Capture the cell that displays the provided text and extract its (x, y) central coordinate. 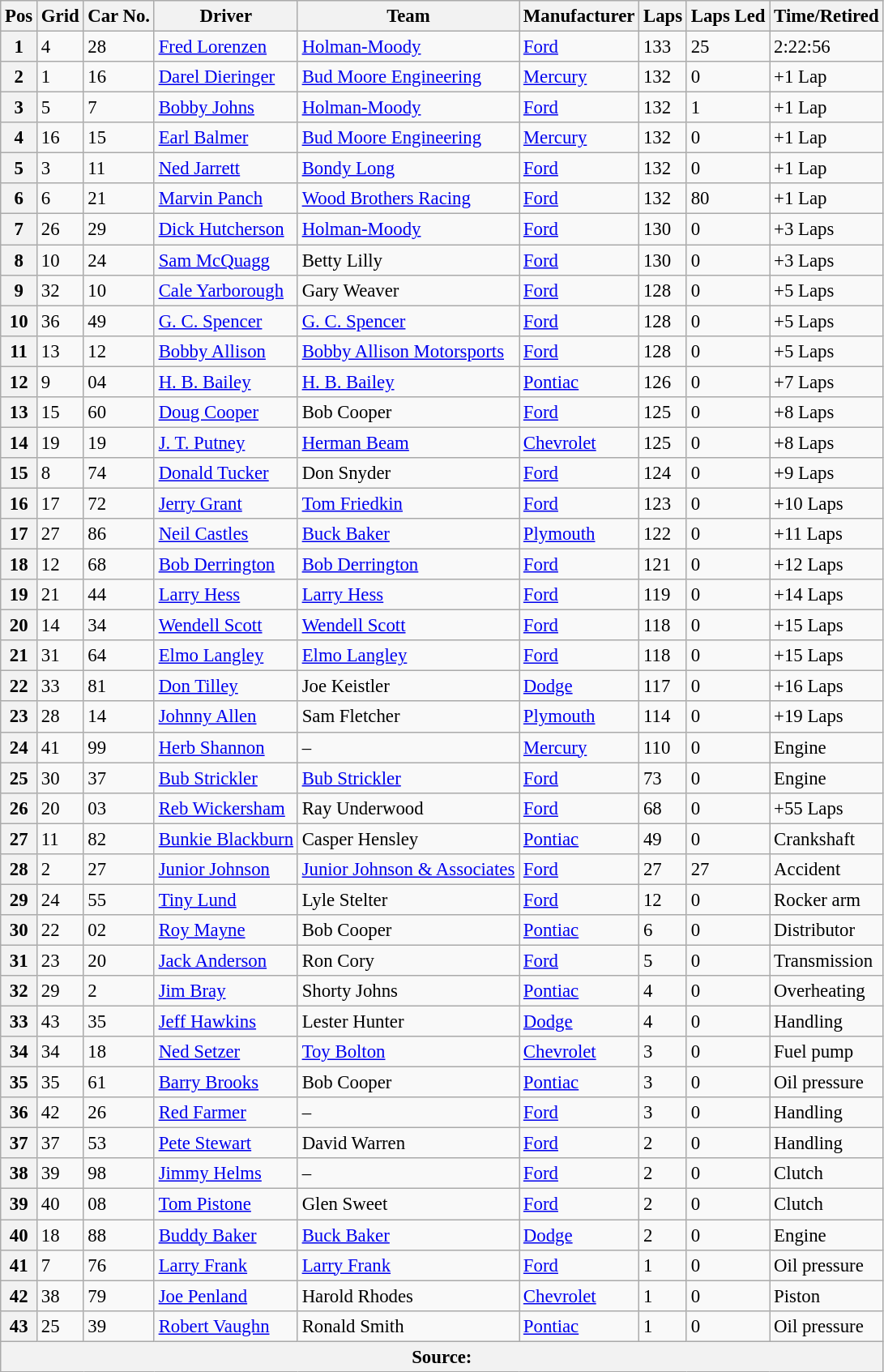
Tiny Lund (225, 900)
64 (118, 656)
44 (118, 595)
110 (663, 747)
Pete Stewart (225, 1143)
08 (118, 1204)
Jerry Grant (225, 503)
Bunkie Blackburn (225, 839)
+12 Laps (826, 565)
81 (118, 686)
72 (118, 503)
Robert Vaughn (225, 1326)
Glen Sweet (408, 1204)
61 (118, 1083)
Wood Brothers Racing (408, 199)
82 (118, 839)
Overheating (826, 991)
David Warren (408, 1143)
98 (118, 1174)
Lester Hunter (408, 1022)
Dick Hutcherson (225, 229)
02 (118, 930)
133 (663, 47)
Herman Beam (408, 442)
55 (118, 900)
Sam Fletcher (408, 717)
Buddy Baker (225, 1235)
Doug Cooper (225, 412)
Jimmy Helms (225, 1174)
Gary Weaver (408, 290)
124 (663, 473)
114 (663, 717)
Grid (60, 16)
Fuel pump (826, 1052)
Laps (663, 16)
119 (663, 595)
Sam McQuagg (225, 260)
Donald Tucker (225, 473)
Jack Anderson (225, 960)
122 (663, 534)
Ned Setzer (225, 1052)
73 (663, 778)
Bobby Allison Motorsports (408, 351)
Barry Brooks (225, 1083)
Team (408, 16)
Betty Lilly (408, 260)
+14 Laps (826, 595)
04 (118, 382)
Bobby Allison (225, 351)
Bobby Johns (225, 108)
Ronald Smith (408, 1326)
76 (118, 1265)
Tom Pistone (225, 1204)
117 (663, 686)
Pos (19, 16)
Accident (826, 870)
Reb Wickersham (225, 808)
J. T. Putney (225, 442)
Lyle Stelter (408, 900)
2:22:56 (826, 47)
Joe Keistler (408, 686)
Fred Lorenzen (225, 47)
Roy Mayne (225, 930)
Junior Johnson (225, 870)
Laps Led (728, 16)
74 (118, 473)
Bondy Long (408, 169)
Marvin Panch (225, 199)
Ned Jarrett (225, 169)
123 (663, 503)
+16 Laps (826, 686)
Red Farmer (225, 1113)
80 (728, 199)
+55 Laps (826, 808)
Time/Retired (826, 16)
Driver (225, 16)
Cale Yarborough (225, 290)
Don Snyder (408, 473)
79 (118, 1296)
Casper Hensley (408, 839)
+11 Laps (826, 534)
Source: (442, 1357)
+9 Laps (826, 473)
126 (663, 382)
99 (118, 747)
Car No. (118, 16)
Joe Penland (225, 1296)
Herb Shannon (225, 747)
03 (118, 808)
86 (118, 534)
Distributor (826, 930)
Piston (826, 1296)
Neil Castles (225, 534)
Earl Balmer (225, 138)
Manufacturer (579, 16)
Don Tilley (225, 686)
+7 Laps (826, 382)
Toy Bolton (408, 1052)
Transmission (826, 960)
121 (663, 565)
Shorty Johns (408, 991)
Crankshaft (826, 839)
Johnny Allen (225, 717)
+19 Laps (826, 717)
Ray Underwood (408, 808)
60 (118, 412)
Tom Friedkin (408, 503)
Jim Bray (225, 991)
Harold Rhodes (408, 1296)
53 (118, 1143)
Junior Johnson & Associates (408, 870)
Jeff Hawkins (225, 1022)
Rocker arm (826, 900)
Darel Dieringer (225, 77)
88 (118, 1235)
+10 Laps (826, 503)
Ron Cory (408, 960)
